Pinpoint the cell where the given text exists, returning its [X, Y] midpoint coordinate. 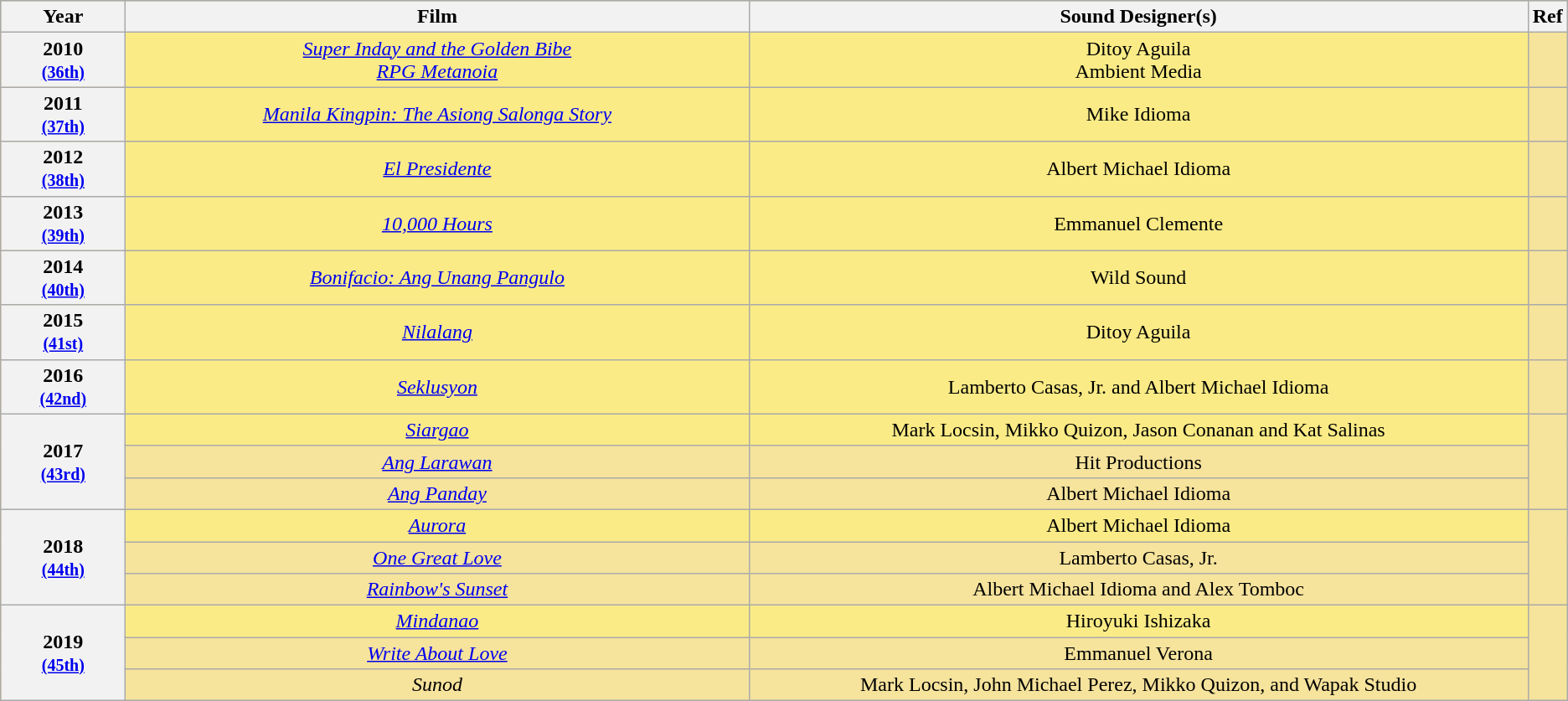
Year [64, 17]
El Presidente [437, 169]
Emmanuel Verona [1138, 653]
Mark Locsin, John Michael Perez, Mikko Quizon, and Wapak Studio [1138, 685]
Ang Larawan [437, 461]
Bonifacio: Ang Unang Pangulo [437, 278]
Sound Designer(s) [1138, 17]
Lamberto Casas, Jr. and Albert Michael Idioma [1138, 387]
Ang Panday [437, 493]
10,000 Hours [437, 223]
2010 (36th) [64, 60]
Film [437, 17]
2017(43rd) [64, 461]
Ditoy Aguila [1138, 332]
Emmanuel Clemente [1138, 223]
2012 (38th) [64, 169]
Sunod [437, 685]
2011 (37th) [64, 114]
2019(45th) [64, 653]
2015 (41st) [64, 332]
Mindanao [437, 621]
Ref [1548, 17]
Albert Michael Idioma and Alex Tomboc [1138, 590]
2016(42nd) [64, 387]
Manila Kingpin: The Asiong Salonga Story [437, 114]
Seklusyon [437, 387]
Lamberto Casas, Jr. [1138, 557]
2014 (40th) [64, 278]
Siargao [437, 430]
One Great Love [437, 557]
Ditoy Aguila Ambient Media [1138, 60]
Wild Sound [1138, 278]
Hit Productions [1138, 461]
Mike Idioma [1138, 114]
Write About Love [437, 653]
2013 (39th) [64, 223]
Hiroyuki Ishizaka [1138, 621]
Nilalang [437, 332]
Mark Locsin, Mikko Quizon, Jason Conanan and Kat Salinas [1138, 430]
2018(44th) [64, 557]
Rainbow's Sunset [437, 590]
Super Inday and the Golden Bibe RPG Metanoia [437, 60]
Aurora [437, 525]
